Pinpoint the cell where the given text exists, returning its (X, Y) midpoint coordinate. 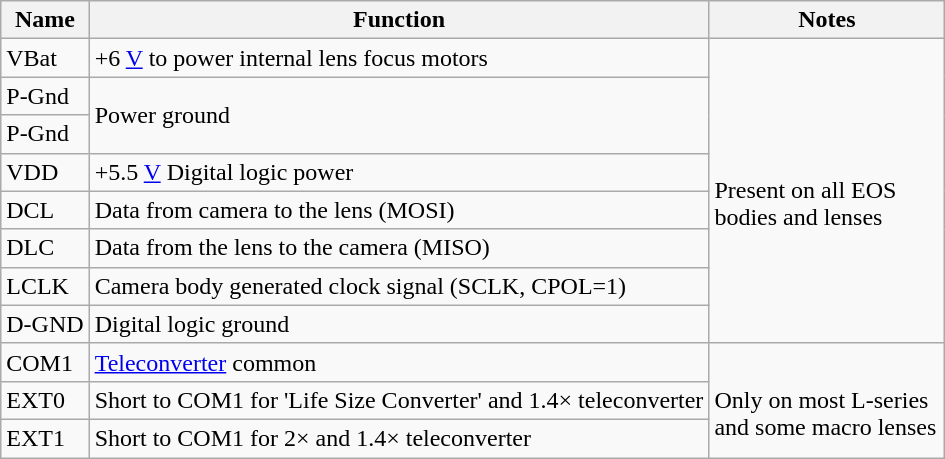
+6 V to power internal lens focus motors (399, 58)
Present on all EOS bodies and lenses (827, 191)
Data from the lens to the camera (MISO) (399, 248)
LCLK (45, 286)
Short to COM1 for 'Life Size Converter' and 1.4× teleconverter (399, 400)
DLC (45, 248)
D-GND (45, 324)
Short to COM1 for 2× and 1.4× teleconverter (399, 438)
Digital logic ground (399, 324)
DCL (45, 210)
Power ground (399, 115)
Only on most L-series and some macro lenses (827, 400)
Name (45, 20)
Camera body generated clock signal (SCLK, CPOL=1) (399, 286)
COM1 (45, 362)
+5.5 V Digital logic power (399, 172)
Teleconverter common (399, 362)
VDD (45, 172)
Function (399, 20)
EXT1 (45, 438)
Notes (827, 20)
EXT0 (45, 400)
Data from camera to the lens (MOSI) (399, 210)
VBat (45, 58)
